For the text-containing cell, return its midpoint in (X, Y) coordinate format. 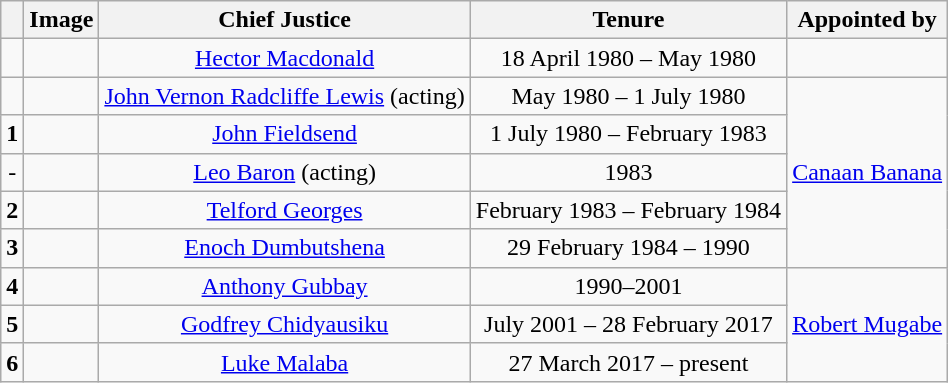
Image (62, 20)
1 (12, 134)
27 March 2017 – present (628, 362)
5 (12, 324)
- (12, 172)
Godfrey Chidyausiku (284, 324)
Leo Baron (acting) (284, 172)
4 (12, 286)
1990–2001 (628, 286)
Robert Mugabe (868, 324)
February 1983 – February 1984 (628, 210)
1983 (628, 172)
3 (12, 248)
May 1980 – 1 July 1980 (628, 96)
2 (12, 210)
1 July 1980 – February 1983 (628, 134)
Tenure (628, 20)
Enoch Dumbutshena (284, 248)
John Vernon Radcliffe Lewis (acting) (284, 96)
Canaan Banana (868, 172)
29 February 1984 – 1990 (628, 248)
18 April 1980 – May 1980 (628, 58)
6 (12, 362)
Luke Malaba (284, 362)
July 2001 – 28 February 2017 (628, 324)
John Fieldsend (284, 134)
Appointed by (868, 20)
Telford Georges (284, 210)
Anthony Gubbay (284, 286)
Hector Macdonald (284, 58)
Chief Justice (284, 20)
